Provide the (X, Y) coordinate of the cell's center where the given text is located.  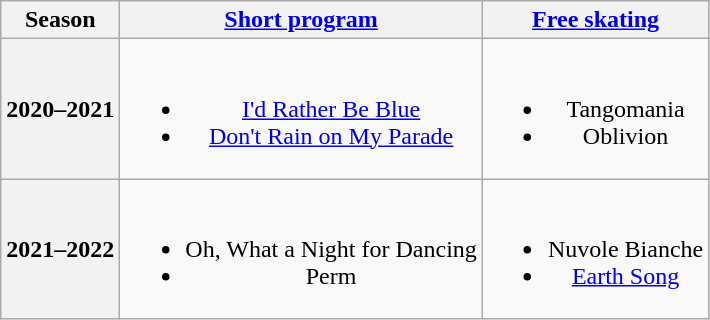
2020–2021 (60, 109)
Nuvole Bianche Earth Song (595, 249)
I'd Rather Be BlueDon't Rain on My Parade (302, 109)
Free skating (595, 20)
Season (60, 20)
Oh, What a Night for Dancing Perm (302, 249)
Tangomania Oblivion (595, 109)
2021–2022 (60, 249)
Short program (302, 20)
